Return (x, y) of the center of cell containing provided text 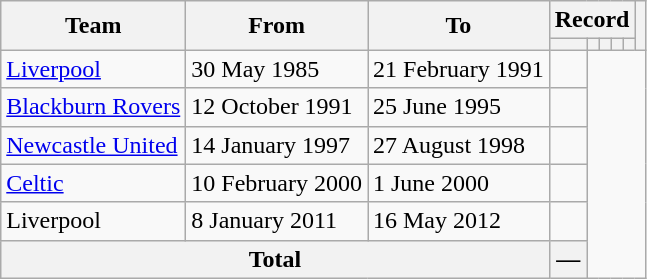
21 February 1991 (459, 69)
Team (94, 26)
Newcastle United (94, 145)
— (568, 259)
10 February 2000 (277, 183)
27 August 1998 (459, 145)
Blackburn Rovers (94, 107)
Total (275, 259)
From (277, 26)
Record (592, 20)
1 June 2000 (459, 183)
30 May 1985 (277, 69)
12 October 1991 (277, 107)
8 January 2011 (277, 221)
Celtic (94, 183)
14 January 1997 (277, 145)
25 June 1995 (459, 107)
To (459, 26)
16 May 2012 (459, 221)
